Return (X, Y) of the center of cell containing provided text 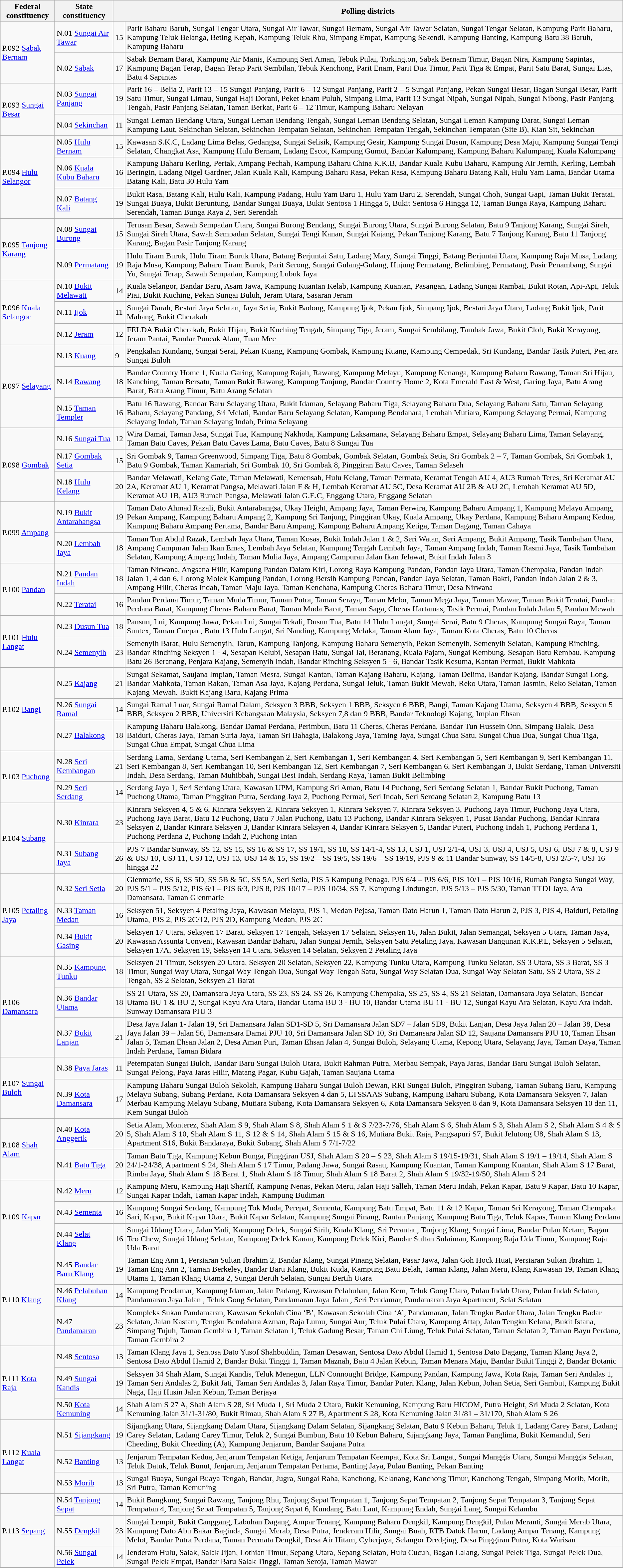
N.38 Paya Jaras (84, 1068)
P.107 Sungai Buloh (28, 1088)
N.10 Bukit Melawati (84, 290)
N.22 Teratai (84, 605)
N.24 Semenyih (84, 652)
N.07 Batang Kali (84, 203)
N.26 Sungai Ramal (84, 709)
N.21 Pandan Indah (84, 578)
P.100 Pandan (28, 589)
N.49 Sungai Kandis (84, 1383)
26 (119, 858)
N.04 Sekinchan (84, 125)
N.46 Pelabuhan Klang (84, 1295)
State constituency (84, 11)
N.28 Seri Kembangan (84, 766)
P.106 Damansara (28, 1007)
N.08 Sungai Burong (84, 234)
N.13 Kuang (84, 356)
N.02 Sabak (84, 68)
N.12 Jeram (84, 334)
P.096 Kuala Selangor (28, 312)
P.093 Sungai Besar (28, 109)
N.36 Bandar Utama (84, 1002)
N.33 Taman Medan (84, 915)
N.11 Ijok (84, 312)
P.108 Shah Alam (28, 1149)
N.20 Lembah Jaya (84, 548)
N.27 Balakong (84, 735)
N.18 Hulu Kelang (84, 486)
P.101 Hulu Langat (28, 641)
Federal constituency (28, 11)
N.56 Sungai Pelek (84, 1557)
N.34 Bukit Gasing (84, 941)
N.51 Sijangkang (84, 1435)
P.105 Petaling Jaya (28, 915)
P.097 Selayang (28, 386)
P.095 Tanjong Karang (28, 249)
N.30 Kinrara (84, 823)
P.104 Subang (28, 838)
N.45 Bandar Baru Klang (84, 1269)
N.48 Sentosa (84, 1357)
P.112 Kuala Langat (28, 1457)
N.16 Sungai Tua (84, 439)
N.25 Kajang (84, 683)
N.43 Sementa (84, 1212)
N.19 Bukit Antarabangsa (84, 517)
N.54 Tanjong Sepat (84, 1504)
N.44 Selat Klang (84, 1239)
N.52 Banting (84, 1461)
N.35 Kampung Tunku (84, 972)
N.40 Kota Anggerik (84, 1134)
P.099 Ampang (28, 532)
P.092 Sabak Bernam (28, 53)
P.110 Klang (28, 1300)
N.14 Rawang (84, 382)
N.05 Hulu Bernam (84, 147)
N.17 Gombak Setia (84, 460)
N.31 Subang Jaya (84, 858)
N.06 Kuala Kubu Baharu (84, 172)
N.37 Bukit Lanjan (84, 1038)
Polling districts (368, 11)
N.23 Dusun Tua (84, 626)
N.41 Batu Tiga (84, 1164)
P.098 Gombak (28, 465)
N.01 Sungai Air Tawar (84, 37)
N.32 Seri Setia (84, 889)
N.42 Meru (84, 1191)
N.29 Seri Serdang (84, 792)
Pengkalan Kundang, Sungai Serai, Pekan Kuang, Kampung Gombak, Kampung Kuang, Kampung Cempedak, Sri Kundang, Bandar Tasik Puteri, Penjara Sungai Buloh (374, 356)
N.50 Kota Kemuning (84, 1409)
P.113 Sepang (28, 1531)
N.55 Dengkil (84, 1531)
N.39 Kota Damansara (84, 1099)
N.53 Morib (84, 1483)
N.03 Sungai Panjang (84, 99)
9 (119, 356)
P.109 Kapar (28, 1217)
P.103 Puchong (28, 777)
N.47 Pandamaran (84, 1326)
P.111 Kota Raja (28, 1383)
N.09 Permatang (84, 264)
N.15 Taman Templer (84, 413)
P.102 Bangi (28, 709)
P.094 Hulu Selangor (28, 177)
